Return (X, Y) of the center of cell containing provided text 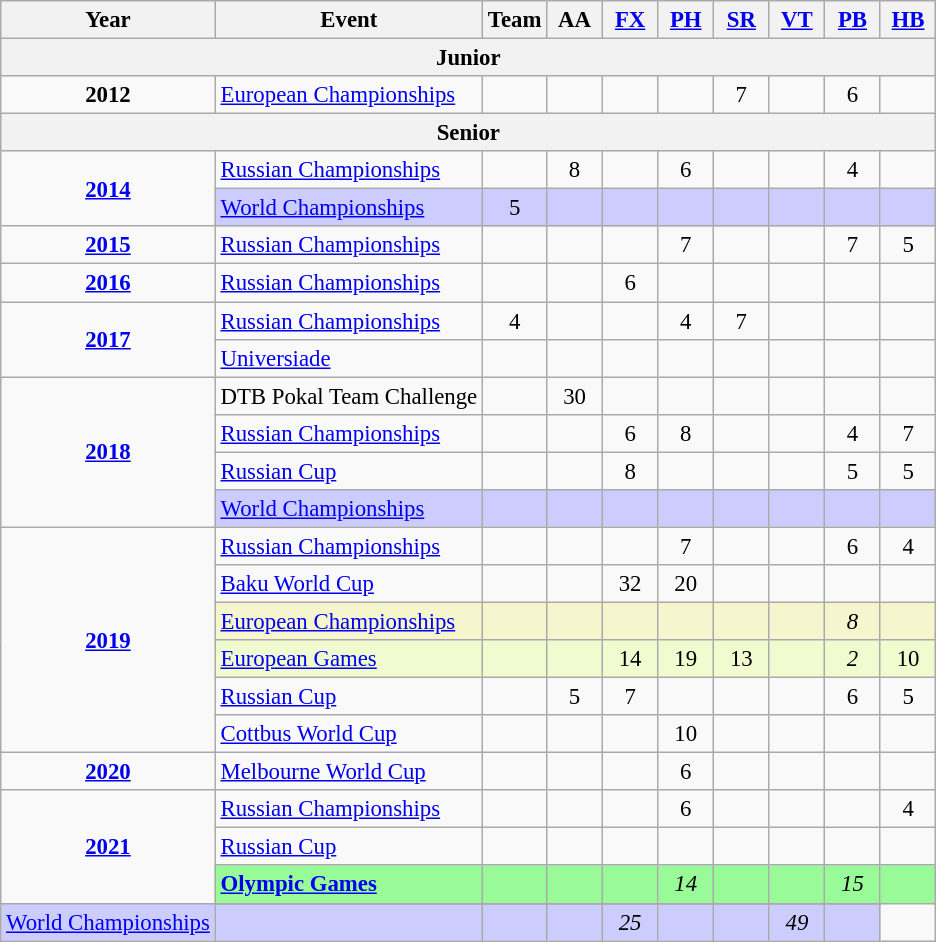
2016 (108, 283)
Senior (468, 133)
SR (742, 20)
DTB Pokal Team Challenge (348, 396)
2021 (108, 846)
2020 (108, 772)
2 (853, 659)
HB (908, 20)
49 (797, 922)
13 (742, 659)
PB (853, 20)
European Games (348, 659)
PH (686, 20)
Melbourne World Cup (348, 772)
Year (108, 20)
Baku World Cup (348, 584)
2017 (108, 340)
15 (853, 885)
20 (686, 584)
AA (575, 20)
2018 (108, 452)
25 (630, 922)
Universiade (348, 358)
30 (575, 396)
Junior (468, 58)
Team (515, 20)
Olympic Games (348, 885)
2019 (108, 640)
2012 (108, 95)
2015 (108, 245)
2014 (108, 188)
VT (797, 20)
32 (630, 584)
FX (630, 20)
Cottbus World Cup (348, 734)
19 (686, 659)
Event (348, 20)
